Determine the [X, Y] coordinate at the center of the cell enclosing the given text.  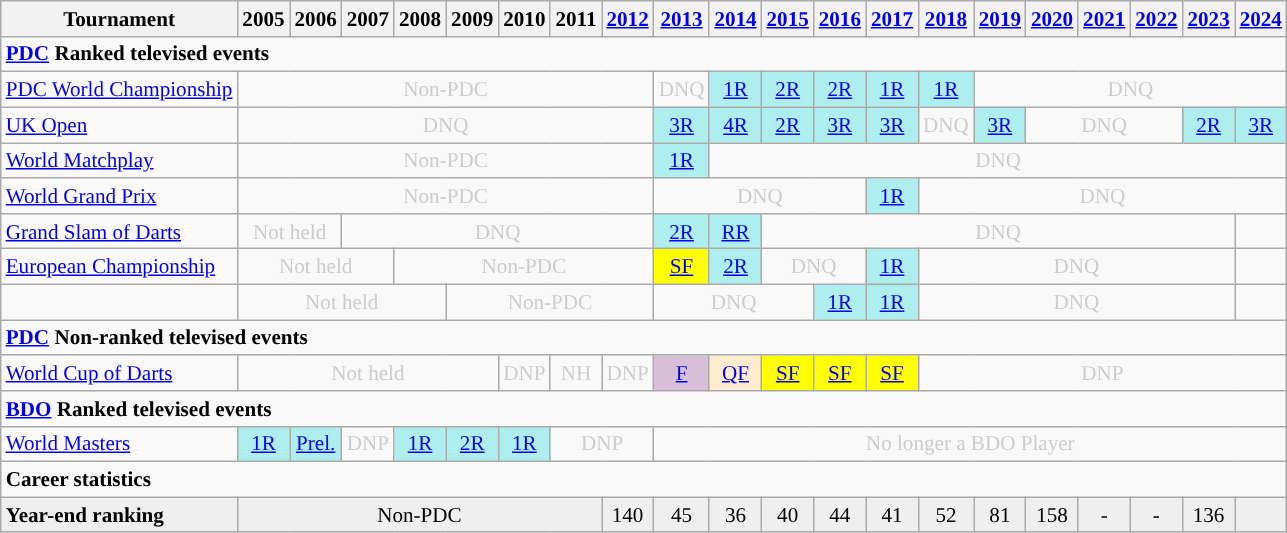
PDC World Championship [120, 90]
2008 [420, 18]
BDO Ranked televised events [644, 408]
2014 [735, 18]
Tournament [120, 18]
PDC Ranked televised events [644, 54]
44 [840, 514]
F [682, 372]
2024 [1261, 18]
World Matchplay [120, 160]
52 [946, 514]
36 [735, 514]
2019 [1000, 18]
2023 [1208, 18]
2009 [472, 18]
PDC Non-ranked televised events [644, 338]
Career statistics [644, 480]
No longer a BDO Player [970, 444]
UK Open [120, 124]
41 [892, 514]
2015 [788, 18]
QF [735, 372]
2012 [628, 18]
2006 [316, 18]
RR [735, 230]
World Cup of Darts [120, 372]
World Masters [120, 444]
Year-end ranking [120, 514]
European Championship [120, 266]
45 [682, 514]
2007 [368, 18]
NH [576, 372]
2011 [576, 18]
81 [1000, 514]
Prel. [316, 444]
2018 [946, 18]
136 [1208, 514]
2021 [1104, 18]
2013 [682, 18]
158 [1052, 514]
2022 [1156, 18]
Grand Slam of Darts [120, 230]
4R [735, 124]
2016 [840, 18]
40 [788, 514]
2020 [1052, 18]
2017 [892, 18]
World Grand Prix [120, 196]
2005 [263, 18]
2010 [524, 18]
140 [628, 514]
